For the text-containing cell, return its midpoint in [x, y] coordinate format. 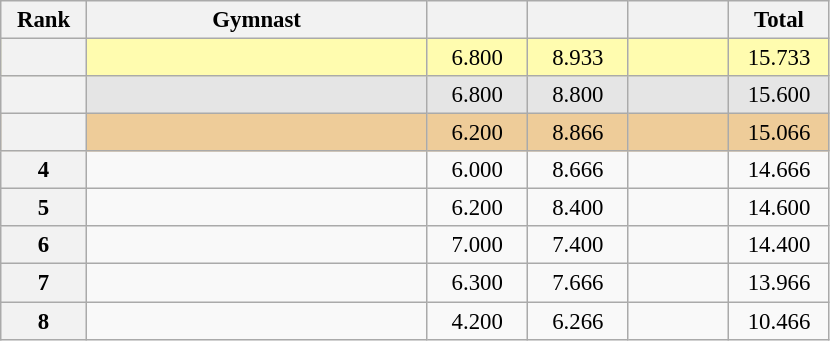
Rank [44, 20]
6.000 [478, 170]
14.600 [780, 208]
15.066 [780, 133]
10.466 [780, 321]
7.400 [578, 245]
14.400 [780, 245]
15.600 [780, 95]
6.266 [578, 321]
Gymnast [256, 20]
8 [44, 321]
6.300 [478, 283]
7.666 [578, 283]
8.666 [578, 170]
8.400 [578, 208]
Total [780, 20]
8.800 [578, 95]
13.966 [780, 283]
4.200 [478, 321]
6 [44, 245]
7 [44, 283]
8.866 [578, 133]
8.933 [578, 58]
5 [44, 208]
15.733 [780, 58]
4 [44, 170]
14.666 [780, 170]
7.000 [478, 245]
